Detect which cell encompasses the target text, then output its [x, y] center coordinate. 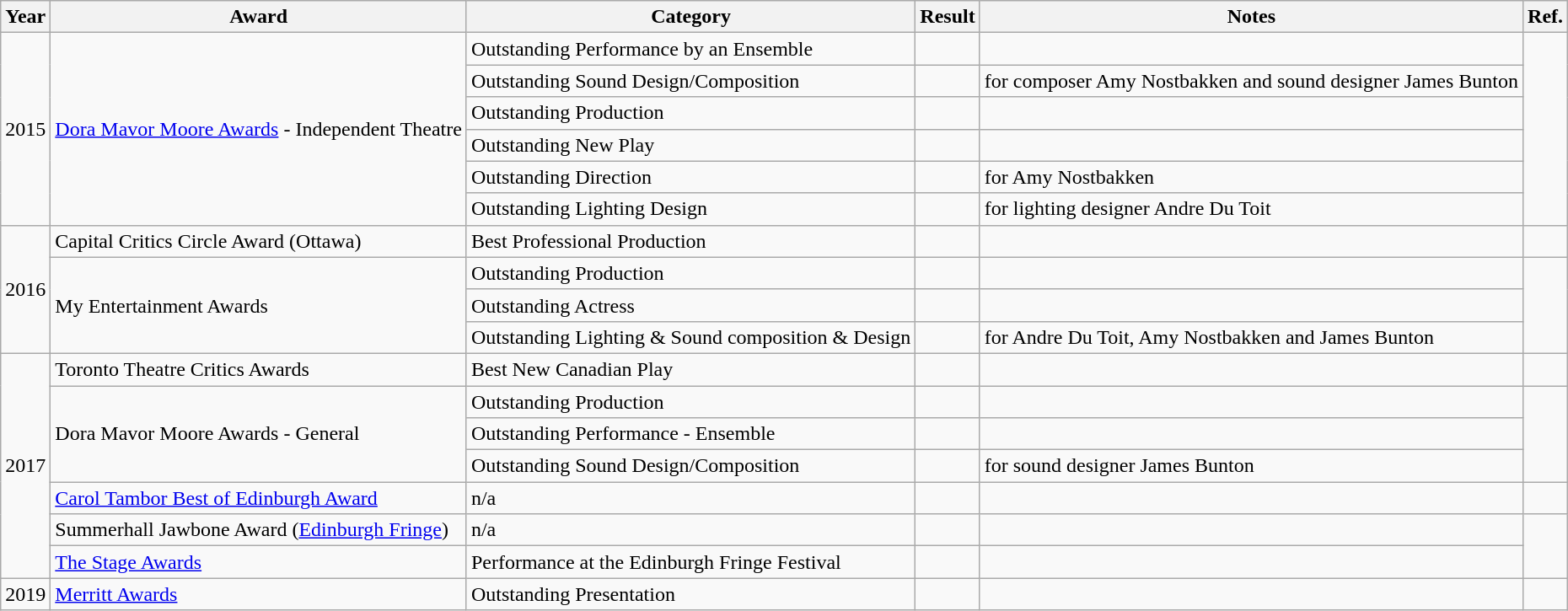
Performance at the Edinburgh Fringe Festival [690, 562]
Toronto Theatre Critics Awards [259, 369]
Outstanding Actress [690, 305]
2015 [25, 129]
Dora Mavor Moore Awards - Independent Theatre [259, 129]
Outstanding New Play [690, 145]
Year [25, 17]
Outstanding Performance by an Ensemble [690, 49]
Outstanding Direction [690, 177]
for composer Amy Nostbakken and sound designer James Bunton [1251, 81]
My Entertainment Awards [259, 305]
Category [690, 17]
Merritt Awards [259, 594]
2016 [25, 289]
Capital Critics Circle Award (Ottawa) [259, 241]
Best New Canadian Play [690, 369]
The Stage Awards [259, 562]
Ref. [1546, 17]
Best Professional Production [690, 241]
for Amy Nostbakken [1251, 177]
for lighting designer Andre Du Toit [1251, 209]
2019 [25, 594]
Outstanding Performance - Ensemble [690, 434]
2017 [25, 465]
for sound designer James Bunton [1251, 466]
Summerhall Jawbone Award (Edinburgh Fringe) [259, 530]
Result [948, 17]
for Andre Du Toit, Amy Nostbakken and James Bunton [1251, 337]
Notes [1251, 17]
Award [259, 17]
Dora Mavor Moore Awards - General [259, 434]
Carol Tambor Best of Edinburgh Award [259, 498]
Outstanding Presentation [690, 594]
Outstanding Lighting Design [690, 209]
Outstanding Lighting & Sound composition & Design [690, 337]
